Detect which cell encompasses the target text, then output its (X, Y) center coordinate. 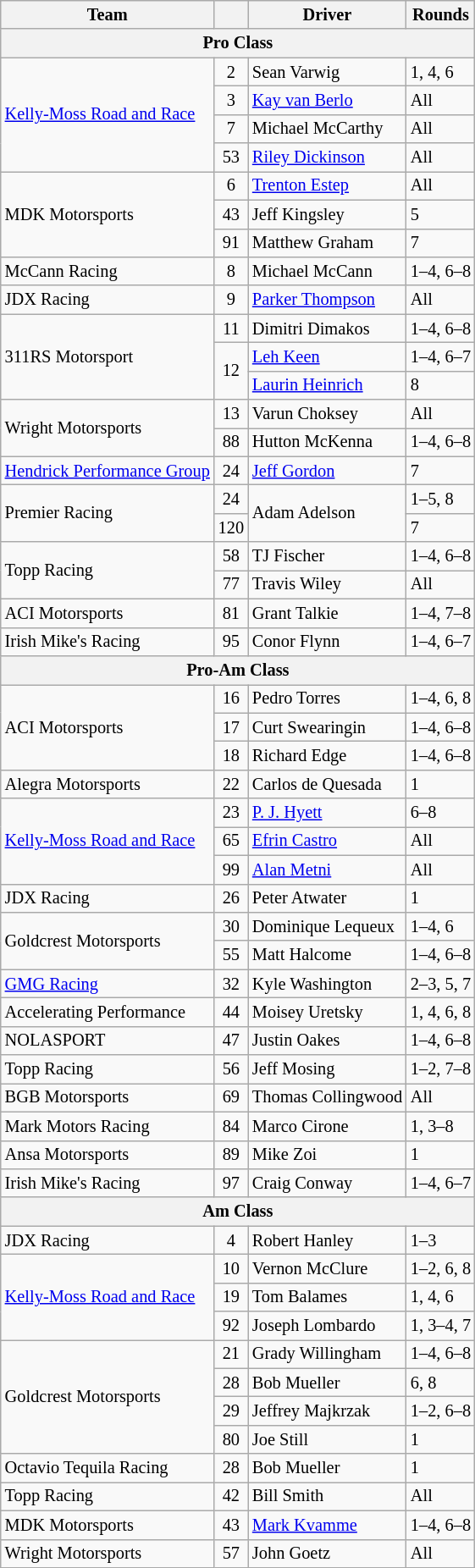
Jeffrey Majkrzak (327, 1411)
Mark Motors Racing (108, 1126)
1–5, 8 (440, 499)
12 (231, 371)
2–3, 5, 7 (440, 984)
13 (231, 414)
Joe Still (327, 1439)
Dominique Lequeux (327, 926)
Tom Balames (327, 1297)
97 (231, 1183)
16 (231, 698)
Parker Thompson (327, 300)
23 (231, 813)
Octavio Tequila Racing (108, 1468)
84 (231, 1126)
Matt Halcome (327, 955)
6, 8 (440, 1383)
42 (231, 1496)
5 (440, 214)
10 (231, 1268)
Riley Dickinson (327, 157)
1–4, 6, 8 (440, 698)
Leh Keen (327, 356)
57 (231, 1554)
Laurin Heinrich (327, 385)
Robert Hanley (327, 1240)
Justin Oakes (327, 1041)
6–8 (440, 813)
Grady Willingham (327, 1354)
65 (231, 841)
1–2, 6–8 (440, 1411)
Moisey Uretsky (327, 1012)
1, 3–8 (440, 1126)
80 (231, 1439)
19 (231, 1297)
58 (231, 556)
81 (231, 613)
NOLASPORT (108, 1041)
Mike Zoi (327, 1155)
Alan Metni (327, 870)
Carlos de Quesada (327, 784)
Grant Talkie (327, 613)
91 (231, 243)
95 (231, 642)
TJ Fischer (327, 556)
1, 4, 6, 8 (440, 1012)
Efrin Castro (327, 841)
21 (231, 1354)
Jeff Gordon (327, 471)
120 (231, 527)
1–4, 6 (440, 926)
92 (231, 1326)
Varun Choksey (327, 414)
Dimitri Dimakos (327, 329)
Craig Conway (327, 1183)
Kay van Berlo (327, 100)
2 (231, 72)
Mark Kvamme (327, 1525)
Michael McCarthy (327, 129)
11 (231, 329)
McCann Racing (108, 271)
69 (231, 1097)
Team (108, 14)
Marco Cirone (327, 1126)
99 (231, 870)
6 (231, 185)
Hendrick Performance Group (108, 471)
Rounds (440, 14)
Am Class (238, 1212)
17 (231, 727)
GMG Racing (108, 984)
Jeff Mosing (327, 1069)
53 (231, 157)
Alegra Motorsports (108, 784)
Ansa Motorsports (108, 1155)
Matthew Graham (327, 243)
Richard Edge (327, 755)
Thomas Collingwood (327, 1097)
BGB Motorsports (108, 1097)
18 (231, 755)
77 (231, 584)
32 (231, 984)
1–2, 7–8 (440, 1069)
Premier Racing (108, 513)
Adam Adelson (327, 513)
56 (231, 1069)
1–4, 7–8 (440, 613)
1, 3–4, 7 (440, 1326)
Curt Swearingin (327, 727)
Vernon McClure (327, 1268)
1–3 (440, 1240)
Jeff Kingsley (327, 214)
Driver (327, 14)
88 (231, 442)
44 (231, 1012)
Accelerating Performance (108, 1012)
9 (231, 300)
55 (231, 955)
Pro Class (238, 43)
30 (231, 926)
Pro-Am Class (238, 670)
Joseph Lombardo (327, 1326)
47 (231, 1041)
26 (231, 898)
Hutton McKenna (327, 442)
29 (231, 1411)
Michael McCann (327, 271)
Trenton Estep (327, 185)
P. J. Hyett (327, 813)
Pedro Torres (327, 698)
22 (231, 784)
John Goetz (327, 1554)
311RS Motorsport (108, 357)
Peter Atwater (327, 898)
89 (231, 1155)
Kyle Washington (327, 984)
Sean Varwig (327, 72)
4 (231, 1240)
Bill Smith (327, 1496)
1–2, 6, 8 (440, 1268)
Conor Flynn (327, 642)
Travis Wiley (327, 584)
3 (231, 100)
